Output the [x, y] coordinate of the center of the cell containing the given text.  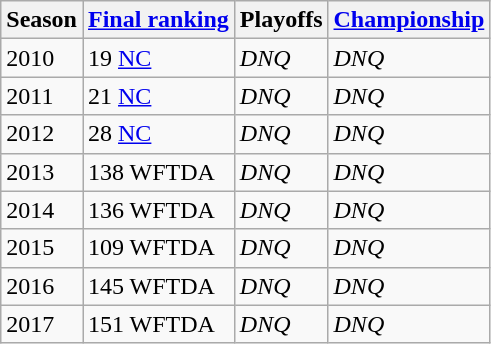
Final ranking [158, 20]
145 WFTDA [158, 286]
109 WFTDA [158, 248]
136 WFTDA [158, 210]
151 WFTDA [158, 324]
2017 [42, 324]
2014 [42, 210]
2010 [42, 58]
2013 [42, 172]
138 WFTDA [158, 172]
2016 [42, 286]
Season [42, 20]
2015 [42, 248]
2011 [42, 96]
Championship [409, 20]
2012 [42, 134]
28 NC [158, 134]
Playoffs [281, 20]
21 NC [158, 96]
19 NC [158, 58]
